For the text-containing cell, return its midpoint in (x, y) coordinate format. 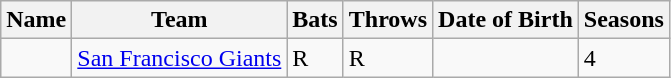
Throws (388, 20)
Seasons (624, 20)
Team (180, 20)
San Francisco Giants (180, 58)
Name (36, 20)
Bats (315, 20)
Date of Birth (506, 20)
4 (624, 58)
